Determine the [x, y] coordinate at the center of the cell enclosing the given text.  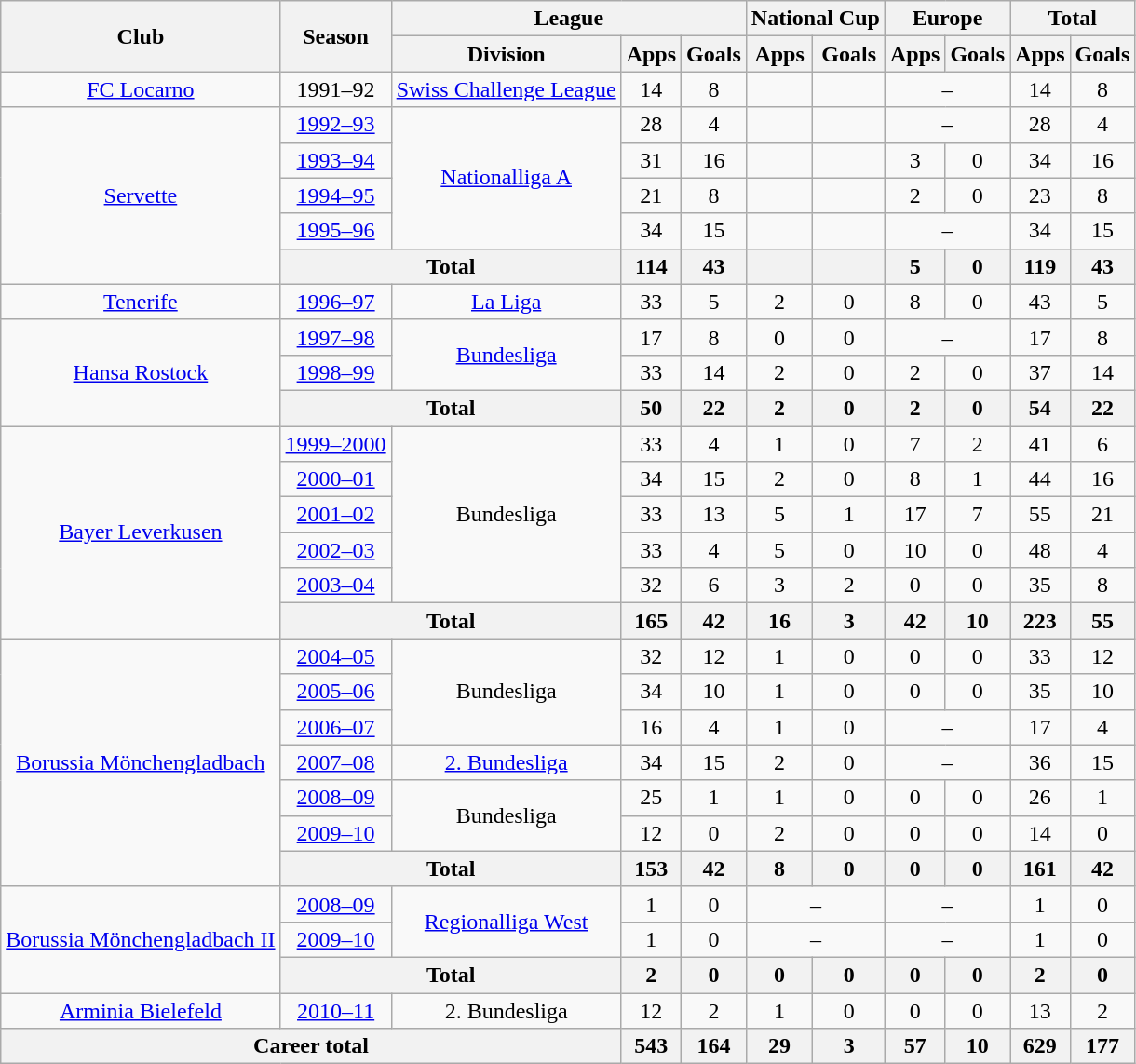
48 [1040, 550]
Borussia Mönchengladbach II [141, 939]
League [568, 19]
Servette [141, 195]
1994–95 [335, 195]
1998–99 [335, 372]
23 [1040, 195]
50 [651, 408]
26 [1040, 798]
165 [651, 621]
119 [1040, 266]
177 [1102, 1046]
Bayer Leverkusen [141, 532]
FC Locarno [141, 89]
543 [651, 1046]
1992–93 [335, 125]
114 [651, 266]
Regionalliga West [507, 922]
La Liga [507, 302]
Nationalliga A [507, 178]
Division [507, 54]
1996–97 [335, 302]
629 [1040, 1046]
1997–98 [335, 337]
44 [1040, 479]
National Cup [816, 19]
41 [1040, 444]
161 [1040, 869]
Club [141, 36]
Hansa Rostock [141, 372]
29 [779, 1046]
37 [1040, 372]
164 [714, 1046]
Arminia Bielefeld [141, 1010]
153 [651, 869]
Career total [311, 1046]
223 [1040, 621]
Europe [947, 19]
31 [651, 160]
2005–06 [335, 692]
2000–01 [335, 479]
1995–96 [335, 231]
2010–11 [335, 1010]
2001–02 [335, 515]
Tenerife [141, 302]
2002–03 [335, 550]
1993–94 [335, 160]
25 [651, 798]
Borussia Mönchengladbach [141, 762]
2004–05 [335, 656]
2007–08 [335, 762]
1999–2000 [335, 444]
2003–04 [335, 586]
2006–07 [335, 727]
Season [335, 36]
Swiss Challenge League [507, 89]
54 [1040, 408]
57 [914, 1046]
36 [1040, 762]
1991–92 [335, 89]
